Output the (X, Y) coordinate of the center of the cell containing the given text.  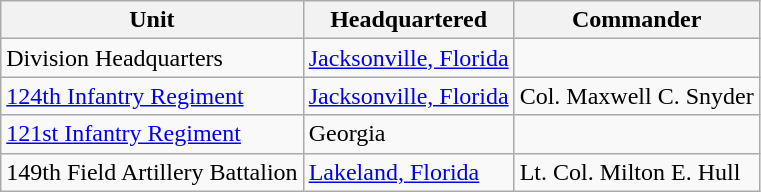
124th Infantry Regiment (152, 96)
Lakeland, Florida (408, 172)
Headquartered (408, 20)
Lt. Col. Milton E. Hull (636, 172)
Commander (636, 20)
Unit (152, 20)
Col. Maxwell C. Snyder (636, 96)
121st Infantry Regiment (152, 134)
149th Field Artillery Battalion (152, 172)
Georgia (408, 134)
Division Headquarters (152, 58)
